Identify which cell holds the provided text, then report its [X, Y] central coordinate. 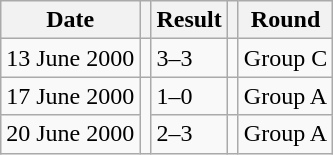
1–0 [189, 96]
Date [70, 20]
Round [285, 20]
20 June 2000 [70, 134]
13 June 2000 [70, 58]
2–3 [189, 134]
17 June 2000 [70, 96]
Result [189, 20]
Group C [285, 58]
3–3 [189, 58]
